For the text-containing cell, return its midpoint in (X, Y) coordinate format. 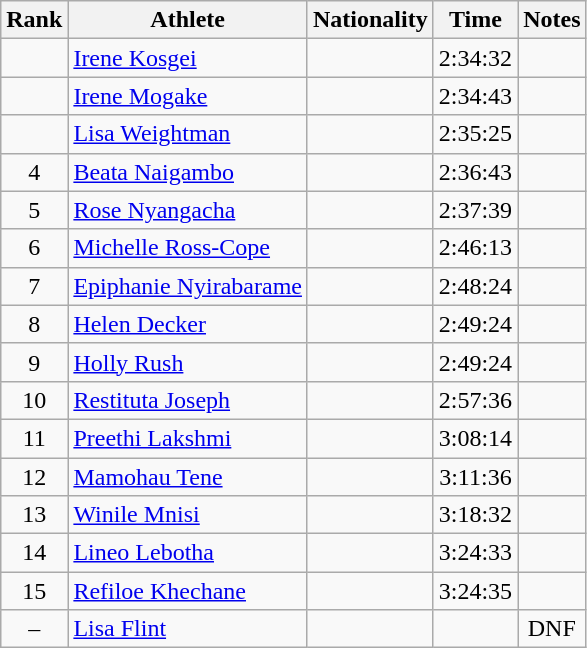
8 (34, 324)
2:57:36 (475, 400)
Time (475, 20)
Lineo Lebotha (188, 553)
15 (34, 591)
Holly Rush (188, 362)
2:36:43 (475, 172)
11 (34, 438)
13 (34, 515)
2:35:25 (475, 134)
3:08:14 (475, 438)
DNF (552, 629)
2:48:24 (475, 286)
Michelle Ross-Cope (188, 248)
Preethi Lakshmi (188, 438)
14 (34, 553)
Rose Nyangacha (188, 210)
Refiloe Khechane (188, 591)
Winile Mnisi (188, 515)
Epiphanie Nyirabarame (188, 286)
10 (34, 400)
2:34:43 (475, 96)
3:24:33 (475, 553)
Lisa Flint (188, 629)
Restituta Joseph (188, 400)
Irene Kosgei (188, 58)
3:11:36 (475, 477)
9 (34, 362)
Helen Decker (188, 324)
2:46:13 (475, 248)
6 (34, 248)
Mamohau Tene (188, 477)
4 (34, 172)
2:34:32 (475, 58)
3:24:35 (475, 591)
Rank (34, 20)
Notes (552, 20)
Nationality (370, 20)
– (34, 629)
Irene Mogake (188, 96)
Lisa Weightman (188, 134)
Beata Naigambo (188, 172)
3:18:32 (475, 515)
Athlete (188, 20)
12 (34, 477)
2:37:39 (475, 210)
5 (34, 210)
7 (34, 286)
